Return [x, y] of the center of cell containing provided text 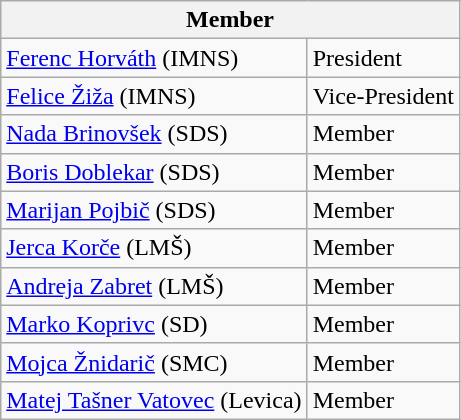
Andreja Zabret (LMŠ) [154, 286]
Mojca Žnidarič (SMC) [154, 362]
Ferenc Horváth (IMNS) [154, 58]
Jerca Korče (LMŠ) [154, 248]
Nada Brinovšek (SDS) [154, 134]
Vice-President [383, 96]
Boris Doblekar (SDS) [154, 172]
President [383, 58]
Marko Koprivc (SD) [154, 324]
Marijan Pojbič (SDS) [154, 210]
Matej Tašner Vatovec (Levica) [154, 400]
Felice Žiža (IMNS) [154, 96]
